Find where the given text appears and provide that cell's center as (X, Y) coordinate. 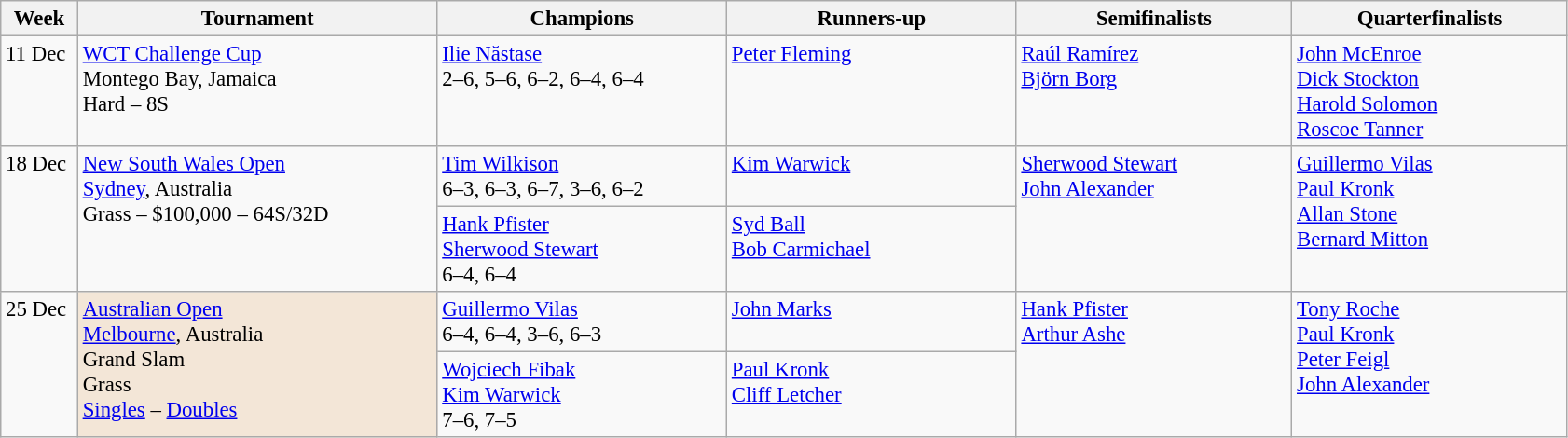
Hank Pfister Arthur Ashe (1154, 364)
25 Dec (39, 364)
Australian Open Melbourne, Australia Grand Slam Grass Singles – Doubles (257, 364)
Tony Roche Paul Kronk Peter Feigl John Alexander (1430, 364)
Semifinalists (1154, 19)
John Marks (873, 322)
Peter Fleming (873, 91)
18 Dec (39, 219)
Syd Ball Bob Carmichael (873, 250)
Tournament (257, 19)
Sherwood Stewart John Alexander (1154, 219)
Guillermo Vilas Paul Kronk Allan Stone Bernard Mitton (1430, 219)
Week (39, 19)
New South Wales Open Sydney, Australia Grass – $100,000 – 64S/32D (257, 219)
Runners-up (873, 19)
11 Dec (39, 91)
Hank Pfister Sherwood Stewart 6–4, 6–4 (582, 250)
Quarterfinalists (1430, 19)
Champions (582, 19)
WCT Challenge Cup Montego Bay, Jamaica Hard – 8S (257, 91)
Paul Kronk Cliff Letcher (873, 395)
John McEnroe Dick Stockton Harold Solomon Roscoe Tanner (1430, 91)
Guillermo Vilas 6–4, 6–4, 3–6, 6–3 (582, 322)
Tim Wilkison 6–3, 6–3, 6–7, 3–6, 6–2 (582, 177)
Raúl Ramírez Björn Borg (1154, 91)
Kim Warwick (873, 177)
Wojciech Fibak Kim Warwick 7–6, 7–5 (582, 395)
Ilie Năstase 2–6, 5–6, 6–2, 6–4, 6–4 (582, 91)
